Pinpoint the cell where the given text exists, returning its (x, y) midpoint coordinate. 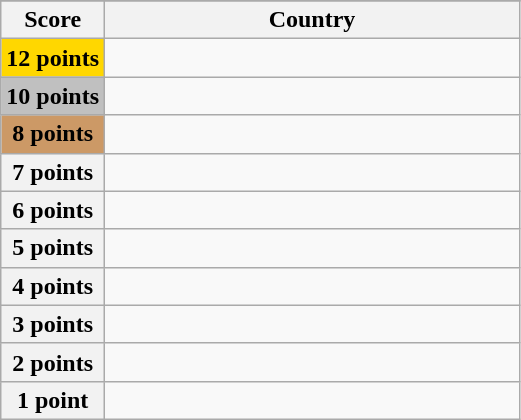
10 points (53, 96)
1 point (53, 400)
5 points (53, 248)
12 points (53, 58)
7 points (53, 172)
Country (312, 20)
6 points (53, 210)
2 points (53, 362)
8 points (53, 134)
4 points (53, 286)
Score (53, 20)
3 points (53, 324)
